Find where the given text appears and provide that cell's center as (X, Y) coordinate. 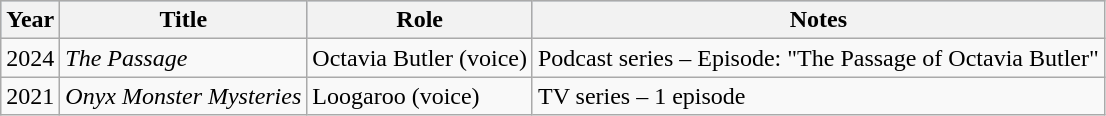
Role (420, 20)
Notes (818, 20)
The Passage (184, 58)
Onyx Monster Mysteries (184, 96)
Podcast series – Episode: "The Passage of Octavia Butler" (818, 58)
Loogaroo (voice) (420, 96)
Year (30, 20)
Octavia Butler (voice) (420, 58)
TV series – 1 episode (818, 96)
2024 (30, 58)
Title (184, 20)
2021 (30, 96)
